For the text-containing cell, return its midpoint in [X, Y] coordinate format. 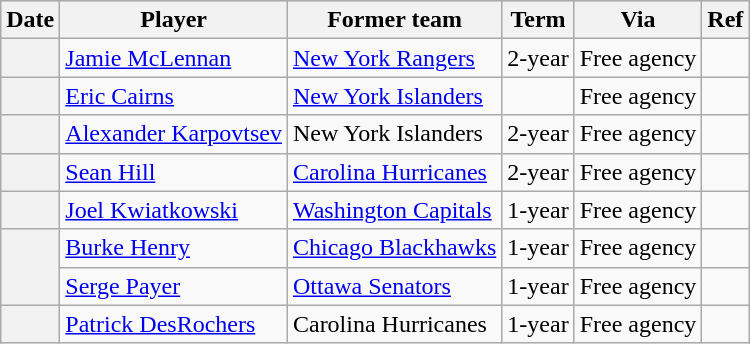
Serge Payer [174, 286]
Player [174, 20]
Alexander Karpovtsev [174, 134]
Jamie McLennan [174, 58]
Joel Kwiatkowski [174, 210]
Ottawa Senators [394, 286]
Washington Capitals [394, 210]
Via [638, 20]
Chicago Blackhawks [394, 248]
Sean Hill [174, 172]
Term [538, 20]
Burke Henry [174, 248]
Patrick DesRochers [174, 324]
Former team [394, 20]
Eric Cairns [174, 96]
New York Rangers [394, 58]
Date [30, 20]
Ref [726, 20]
